Pinpoint the cell where the given text exists, returning its [X, Y] midpoint coordinate. 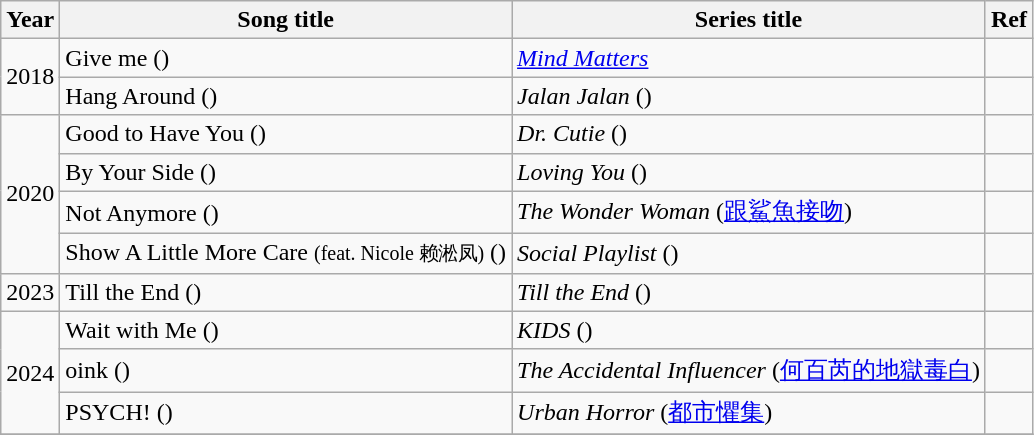
Mind Matters [749, 58]
Show A Little More Care (feat. Nicole 赖淞凤) () [286, 254]
2023 [30, 292]
The Accidental Influencer (何百芮的地獄毒白) [749, 370]
By Your Side () [286, 172]
KIDS () [749, 330]
oink () [286, 370]
Dr. Cutie () [749, 134]
Good to Have You () [286, 134]
Give me () [286, 58]
Social Playlist () [749, 254]
Urban Horror (都市懼集) [749, 414]
Ref [1008, 20]
Not Anymore () [286, 212]
2020 [30, 194]
Hang Around () [286, 96]
Wait with Me () [286, 330]
2018 [30, 77]
Series title [749, 20]
PSYCH! () [286, 414]
Song title [286, 20]
Year [30, 20]
The Wonder Woman (跟鯊魚接吻) [749, 212]
2024 [30, 372]
Jalan Jalan () [749, 96]
Loving You () [749, 172]
